From the cell containing the given text, extract its center point as (x, y) coordinate. 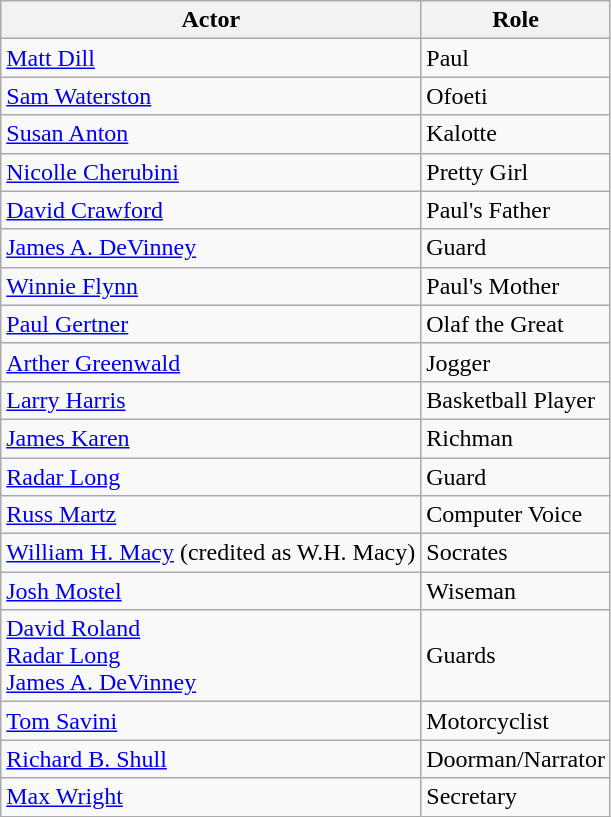
Actor (211, 20)
Nicolle Cherubini (211, 172)
Matt Dill (211, 58)
Winnie Flynn (211, 286)
Role (516, 20)
Larry Harris (211, 400)
Richman (516, 438)
Max Wright (211, 797)
Socrates (516, 553)
Radar Long (211, 477)
Basketball Player (516, 400)
James A. DeVinney (211, 248)
David Crawford (211, 210)
Paul's Father (516, 210)
Richard B. Shull (211, 759)
Ofoeti (516, 96)
Jogger (516, 362)
Sam Waterston (211, 96)
Paul Gertner (211, 324)
David RolandRadar LongJames A. DeVinney (211, 656)
Pretty Girl (516, 172)
Josh Mostel (211, 591)
Secretary (516, 797)
Olaf the Great (516, 324)
Guards (516, 656)
Susan Anton (211, 134)
Paul's Mother (516, 286)
William H. Macy (credited as W.H. Macy) (211, 553)
Paul (516, 58)
Doorman/Narrator (516, 759)
Motorcyclist (516, 721)
Computer Voice (516, 515)
Arther Greenwald (211, 362)
Russ Martz (211, 515)
Tom Savini (211, 721)
Kalotte (516, 134)
James Karen (211, 438)
Wiseman (516, 591)
